Extract the [x, y] coordinate from the center of the cell holding the provided text.  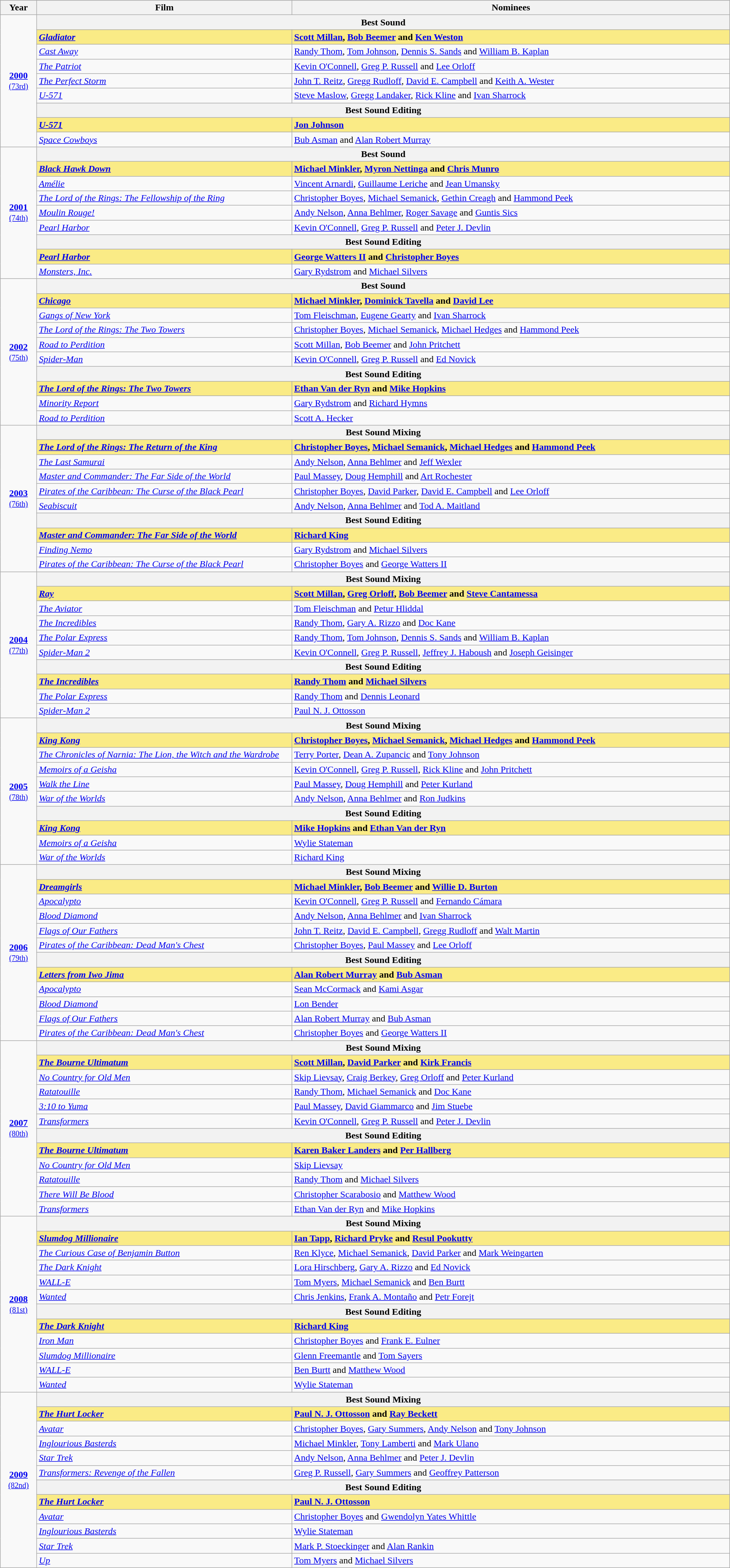
Film [164, 8]
Lon Bender [511, 1004]
Spider-Man [164, 359]
Scott Millan, David Parker and Kirk Francis [511, 1062]
Gary Rydstrom and Richard Hymns [511, 403]
Greg P. Russell, Gary Summers and Geoffrey Patterson [511, 1473]
Christopher Boyes and Gwendolyn Yates Whittle [511, 1516]
Kevin O'Connell, Greg P. Russell, Rick Kline and John Pritchett [511, 769]
Ian Tapp, Richard Pryke and Resul Pookutty [511, 1238]
Paul Massey, Doug Hemphill and Art Rochester [511, 476]
Letters from Iwo Jima [164, 975]
Christopher Boyes, Michael Semanick, Gethin Creagh and Hammond Peek [511, 198]
Up [164, 1560]
2003(76th) [18, 499]
Skip Lievsay, Craig Berkey, Greg Orloff and Peter Kurland [511, 1077]
Transformers: Revenge of the Fallen [164, 1473]
Finding Nemo [164, 550]
Chicago [164, 301]
Tom Myers, Michael Semanick and Ben Burtt [511, 1282]
Andy Nelson, Anna Behlmer and Ron Judkins [511, 799]
Michael Minkler, Bob Beemer and Willie D. Burton [511, 886]
Paul Massey, Doug Hemphill and Peter Kurland [511, 784]
Karen Baker Landers and Per Hallberg [511, 1150]
Moulin Rouge! [164, 213]
Terry Porter, Dean A. Zupancic and Tony Johnson [511, 755]
Monsters, Inc. [164, 271]
2007(80th) [18, 1128]
Christopher Boyes, Paul Massey and Lee Orloff [511, 945]
Michael Minkler, Myron Nettinga and Chris Munro [511, 169]
2008(81st) [18, 1304]
Jon Johnson [511, 125]
Andy Nelson, Anna Behlmer and Tod A. Maitland [511, 506]
Walk the Line [164, 784]
Tom Fleischman and Petur Hliddal [511, 608]
Christopher Boyes, Gary Summers, Andy Nelson and Tony Johnson [511, 1429]
2009(82nd) [18, 1480]
Iron Man [164, 1341]
Scott Millan, Bob Beemer and John Pritchett [511, 344]
The Perfect Storm [164, 81]
The Curious Case of Benjamin Button [164, 1253]
George Watters II and Christopher Boyes [511, 257]
Christopher Scarabosio and Matthew Wood [511, 1194]
Seabiscuit [164, 506]
Randy Thom and Dennis Leonard [511, 696]
Vincent Arnardi, Guillaume Leriche and Jean Umansky [511, 184]
Tom Fleischman, Eugene Gearty and Ivan Sharrock [511, 315]
Randy Thom, Michael Semanick and Doc Kane [511, 1092]
Christopher Boyes and Frank E. Eulner [511, 1341]
Ren Klyce, Michael Semanick, David Parker and Mark Weingarten [511, 1253]
Michael Minkler, Dominick Tavella and David Lee [511, 301]
Mike Hopkins and Ethan Van der Ryn [511, 828]
Space Cowboys [164, 139]
The Last Samurai [164, 462]
3:10 to Yuma [164, 1106]
Paul Massey, David Giammarco and Jim Stuebe [511, 1106]
Bub Asman and Alan Robert Murray [511, 139]
2001(74th) [18, 212]
The Lord of the Rings: The Fellowship of the Ring [164, 198]
John T. Reitz, David E. Campbell, Gregg Rudloff and Walt Martin [511, 931]
Minority Report [164, 403]
Nominees [511, 8]
Mark P. Stoeckinger and Alan Rankin [511, 1546]
Chris Jenkins, Frank A. Montaño and Petr Forejt [511, 1297]
Dreamgirls [164, 886]
2005(78th) [18, 791]
Paul N. J. Ottosson and Ray Beckett [511, 1414]
Glenn Freemantle and Tom Sayers [511, 1355]
Year [18, 8]
Kevin O'Connell, Greg P. Russell, Jeffrey J. Haboush and Joseph Geisinger [511, 652]
Kevin O'Connell, Greg P. Russell and Lee Orloff [511, 66]
Scott Millan, Bob Beemer and Ken Weston [511, 37]
The Aviator [164, 608]
Kevin O'Connell, Greg P. Russell and Fernando Cámara [511, 901]
Andy Nelson, Anna Behlmer and Peter J. Devlin [511, 1458]
Christopher Boyes, David Parker, David E. Campbell and Lee Orloff [511, 491]
Gladiator [164, 37]
Skip Lievsay [511, 1165]
The Lord of the Rings: The Return of the King [164, 447]
Black Hawk Down [164, 169]
2000(73rd) [18, 81]
Sean McCormack and Kami Asgar [511, 989]
Ray [164, 593]
The Patriot [164, 66]
Gangs of New York [164, 315]
There Will Be Blood [164, 1194]
Andy Nelson, Anna Behlmer and Jeff Wexler [511, 462]
2006(79th) [18, 952]
Andy Nelson, Anna Behlmer, Roger Savage and Guntis Sics [511, 213]
Amélie [164, 184]
Michael Minkler, Tony Lamberti and Mark Ulano [511, 1443]
Scott A. Hecker [511, 418]
Andy Nelson, Anna Behlmer and Ivan Sharrock [511, 916]
Steve Maslow, Gregg Landaker, Rick Kline and Ivan Sharrock [511, 95]
The Chronicles of Narnia: The Lion, the Witch and the Wardrobe [164, 755]
Tom Myers and Michael Silvers [511, 1560]
Ben Burtt and Matthew Wood [511, 1370]
Lora Hirschberg, Gary A. Rizzo and Ed Novick [511, 1267]
Cast Away [164, 52]
Scott Millan, Greg Orloff, Bob Beemer and Steve Cantamessa [511, 593]
Randy Thom, Gary A. Rizzo and Doc Kane [511, 623]
John T. Reitz, Gregg Rudloff, David E. Campbell and Keith A. Wester [511, 81]
2002(75th) [18, 352]
Kevin O'Connell, Greg P. Russell and Ed Novick [511, 359]
2004(77th) [18, 645]
